Locate the cell with the specified text and output its (x, y) center coordinate. 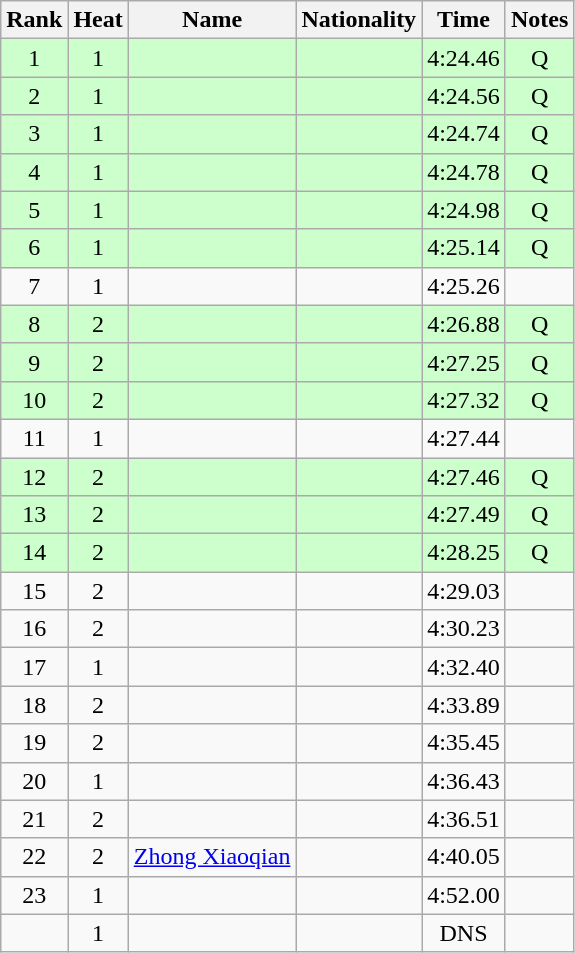
4:24.78 (464, 172)
13 (34, 515)
5 (34, 210)
7 (34, 286)
Nationality (359, 20)
Heat (98, 20)
4:26.88 (464, 324)
6 (34, 248)
Time (464, 20)
21 (34, 819)
4:52.00 (464, 895)
22 (34, 857)
Notes (539, 20)
14 (34, 553)
3 (34, 134)
15 (34, 591)
4:35.45 (464, 743)
8 (34, 324)
10 (34, 400)
4:24.46 (464, 58)
4:24.56 (464, 96)
4:36.51 (464, 819)
19 (34, 743)
12 (34, 477)
17 (34, 667)
4:27.49 (464, 515)
4:24.74 (464, 134)
4:32.40 (464, 667)
4:28.25 (464, 553)
11 (34, 438)
4:29.03 (464, 591)
DNS (464, 933)
20 (34, 781)
4:24.98 (464, 210)
9 (34, 362)
4:30.23 (464, 629)
4:33.89 (464, 705)
4:27.44 (464, 438)
4:36.43 (464, 781)
Rank (34, 20)
4:25.26 (464, 286)
4:27.32 (464, 400)
Zhong Xiaoqian (212, 857)
4:40.05 (464, 857)
23 (34, 895)
16 (34, 629)
4:27.46 (464, 477)
Name (212, 20)
4:27.25 (464, 362)
4 (34, 172)
4:25.14 (464, 248)
18 (34, 705)
